Determine the [x, y] coordinate at the center of the cell enclosing the given text.  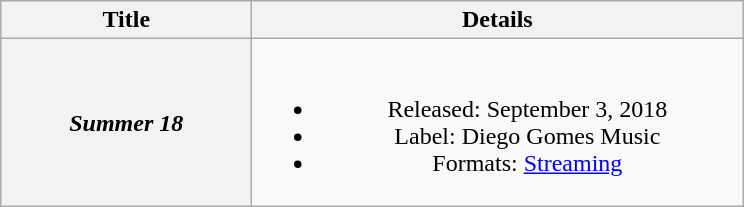
Details [498, 20]
Summer 18 [126, 122]
Title [126, 20]
Released: September 3, 2018Label: Diego Gomes MusicFormats: Streaming [498, 122]
